Output the [X, Y] coordinate of the center of the cell containing the given text.  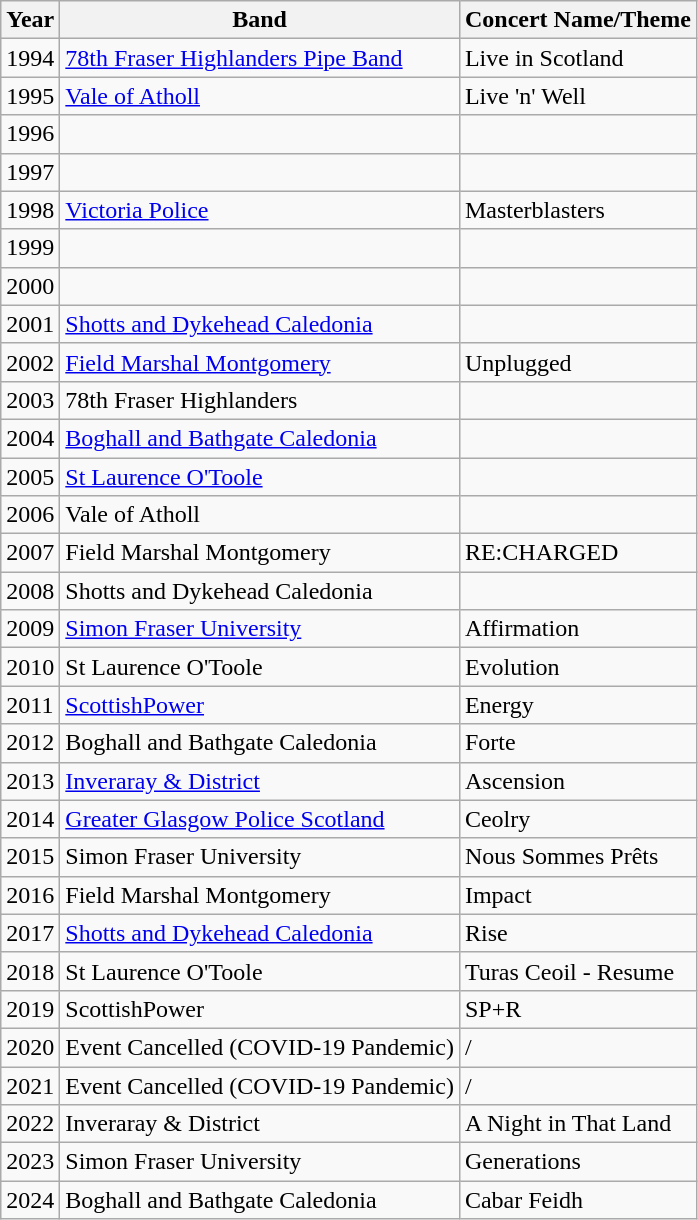
Turas Ceoil - Resume [578, 971]
2016 [30, 895]
Rise [578, 933]
2017 [30, 933]
Greater Glasgow Police Scotland [260, 819]
2004 [30, 438]
78th Fraser Highlanders [260, 400]
2022 [30, 1124]
Live in Scotland [578, 58]
Year [30, 20]
2018 [30, 971]
Ascension [578, 781]
2019 [30, 1009]
2014 [30, 819]
2020 [30, 1047]
2002 [30, 362]
2008 [30, 591]
2021 [30, 1085]
2011 [30, 705]
2024 [30, 1200]
RE:CHARGED [578, 553]
Affirmation [578, 629]
2005 [30, 477]
Concert Name/Theme [578, 20]
1998 [30, 210]
Ceolry [578, 819]
1999 [30, 248]
Impact [578, 895]
2009 [30, 629]
Cabar Feidh [578, 1200]
2007 [30, 553]
Energy [578, 705]
SP+R [578, 1009]
Band [260, 20]
Unplugged [578, 362]
Nous Sommes Prêts [578, 857]
Evolution [578, 667]
2003 [30, 400]
Generations [578, 1162]
2000 [30, 286]
1995 [30, 96]
1996 [30, 134]
78th Fraser Highlanders Pipe Band [260, 58]
A Night in That Land [578, 1124]
2013 [30, 781]
Live 'n' Well [578, 96]
2001 [30, 324]
2012 [30, 743]
2010 [30, 667]
1994 [30, 58]
1997 [30, 172]
2023 [30, 1162]
Masterblasters [578, 210]
2006 [30, 515]
Victoria Police [260, 210]
Forte [578, 743]
2015 [30, 857]
